Return the [x, y] coordinate for the center point of the cell that contains the specified text.  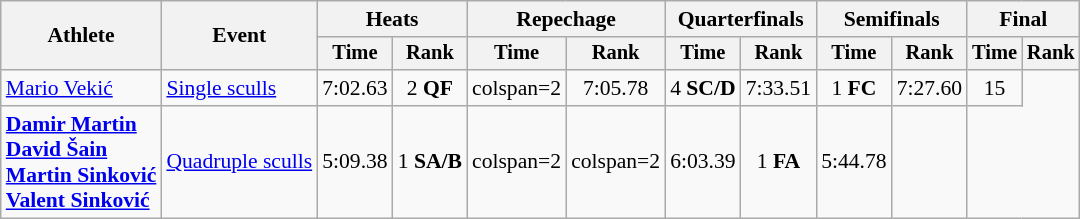
Semifinals [892, 19]
5:09.38 [354, 162]
7:05.78 [616, 88]
7:33.51 [778, 88]
4 SC/D [703, 88]
1 FC [854, 88]
Event [239, 36]
6:03.39 [703, 162]
Repechage [566, 19]
Quarterfinals [740, 19]
15 [994, 88]
Single sculls [239, 88]
Damir MartinDavid ŠainMartin SinkovićValent Sinković [82, 162]
1 SA/B [430, 162]
Athlete [82, 36]
7:02.63 [354, 88]
Mario Vekić [82, 88]
2 QF [430, 88]
1 FA [778, 162]
Quadruple sculls [239, 162]
5:44.78 [854, 162]
Final [1023, 19]
Heats [392, 19]
7:27.60 [930, 88]
